Identify which cell holds the provided text, then report its [x, y] central coordinate. 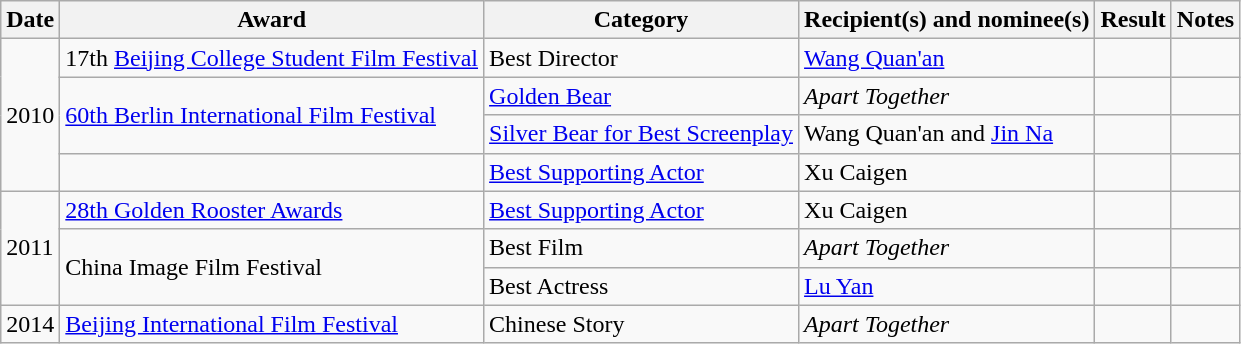
28th Golden Rooster Awards [272, 210]
Lu Yan [947, 286]
60th Berlin International Film Festival [272, 115]
Best Film [642, 248]
Wang Quan'an [947, 58]
Best Actress [642, 286]
2010 [30, 115]
Wang Quan'an and Jin Na [947, 134]
Golden Bear [642, 96]
2011 [30, 248]
Beijing International Film Festival [272, 324]
Silver Bear for Best Screenplay [642, 134]
Award [272, 20]
2014 [30, 324]
Date [30, 20]
Recipient(s) and nominee(s) [947, 20]
Notes [1205, 20]
Category [642, 20]
Chinese Story [642, 324]
Best Director [642, 58]
Result [1133, 20]
China Image Film Festival [272, 267]
17th Beijing College Student Film Festival [272, 58]
